Identify which cell holds the provided text, then report its (x, y) central coordinate. 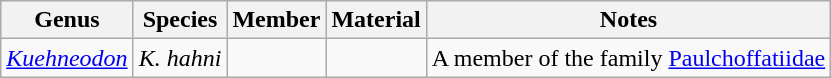
Material (376, 20)
Kuehneodon (67, 58)
Genus (67, 20)
A member of the family Paulchoffatiidae (628, 58)
Species (180, 20)
K. hahni (180, 58)
Member (276, 20)
Notes (628, 20)
